Scan for the cell matching the given text and deliver its (x, y) coordinate at center. 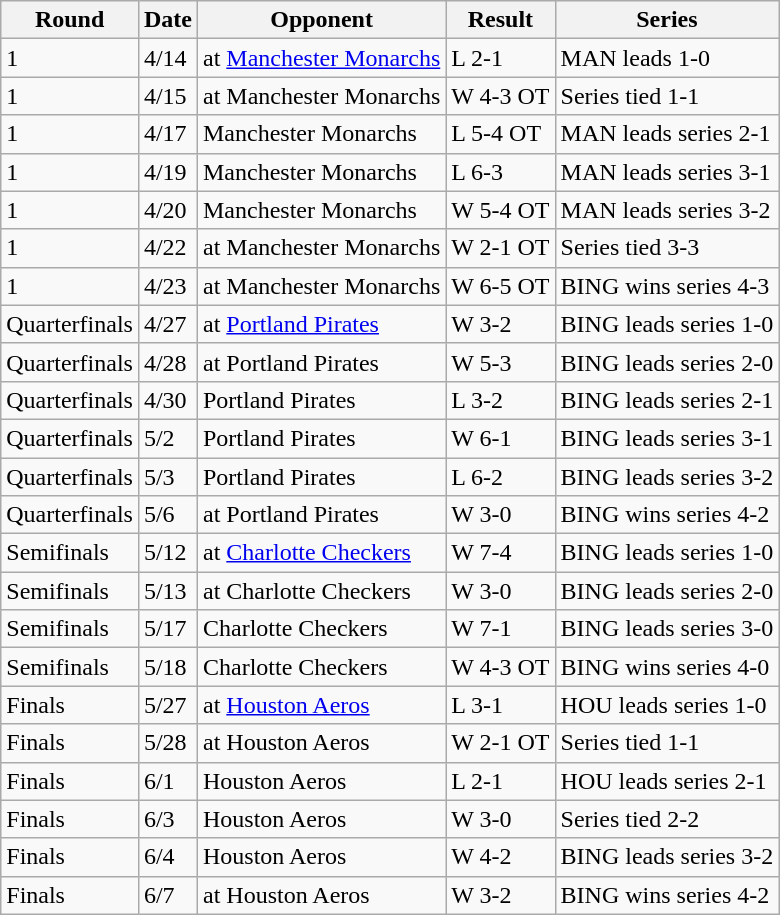
6/4 (168, 857)
4/23 (168, 286)
HOU leads series 1-0 (667, 705)
5/17 (168, 629)
5/27 (168, 705)
W 7-4 (500, 553)
4/14 (168, 58)
MAN leads series 3-1 (667, 172)
W 7-1 (500, 629)
BING leads series 2-1 (667, 400)
5/28 (168, 743)
6/1 (168, 781)
5/13 (168, 591)
L 6-2 (500, 477)
6/3 (168, 819)
6/7 (168, 895)
4/30 (168, 400)
L 3-1 (500, 705)
5/2 (168, 438)
BING leads series 3-1 (667, 438)
Result (500, 20)
W 6-1 (500, 438)
BING wins series 4-3 (667, 286)
Series tied 2-2 (667, 819)
Opponent (321, 20)
W 5-3 (500, 362)
L 5-4 OT (500, 134)
4/27 (168, 324)
Date (168, 20)
5/6 (168, 515)
4/22 (168, 248)
Series tied 3-3 (667, 248)
W 6-5 OT (500, 286)
5/12 (168, 553)
L 3-2 (500, 400)
W 5-4 OT (500, 210)
MAN leads series 3-2 (667, 210)
Series (667, 20)
5/18 (168, 667)
4/28 (168, 362)
BING wins series 4-0 (667, 667)
L 6-3 (500, 172)
4/20 (168, 210)
MAN leads series 2-1 (667, 134)
BING leads series 3-0 (667, 629)
Round (70, 20)
4/15 (168, 96)
MAN leads 1-0 (667, 58)
W 4-2 (500, 857)
4/17 (168, 134)
4/19 (168, 172)
5/3 (168, 477)
HOU leads series 2-1 (667, 781)
